Detect which cell encompasses the target text, then output its [X, Y] center coordinate. 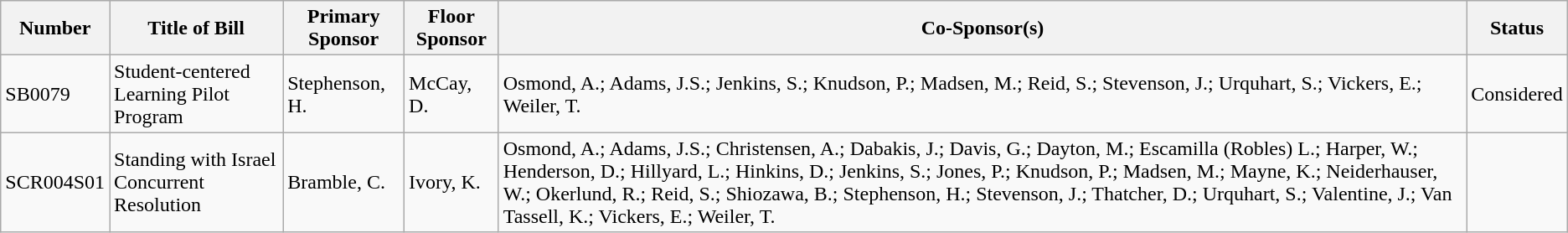
Considered [1517, 94]
Student-centered Learning Pilot Program [196, 94]
Osmond, A.; Adams, J.S.; Jenkins, S.; Knudson, P.; Madsen, M.; Reid, S.; Stevenson, J.; Urquhart, S.; Vickers, E.; Weiler, T. [983, 94]
Standing with Israel Concurrent Resolution [196, 183]
SB0079 [55, 94]
McCay, D. [452, 94]
Co-Sponsor(s) [983, 28]
Bramble, C. [343, 183]
SCR004S01 [55, 183]
Floor Sponsor [452, 28]
Title of Bill [196, 28]
Primary Sponsor [343, 28]
Number [55, 28]
Stephenson, H. [343, 94]
Status [1517, 28]
Ivory, K. [452, 183]
